Identify which cell holds the provided text, then report its (x, y) central coordinate. 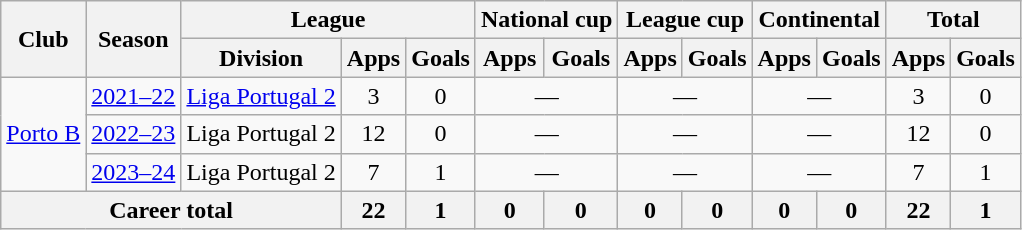
Career total (172, 210)
2021–22 (134, 96)
2023–24 (134, 172)
Club (44, 39)
Total (953, 20)
Porto B (44, 134)
League (328, 20)
National cup (546, 20)
2022–23 (134, 134)
Continental (819, 20)
Season (134, 39)
Division (261, 58)
League cup (685, 20)
